Identify which cell holds the provided text, then report its [x, y] central coordinate. 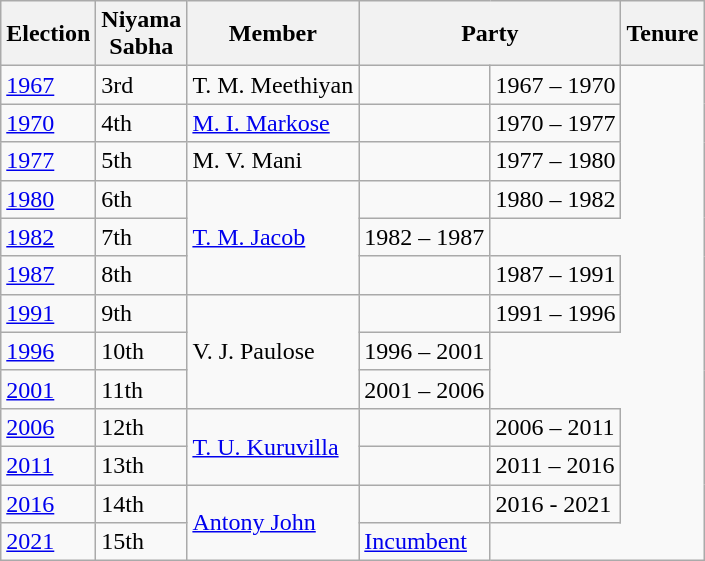
4th [142, 123]
T. M. Jacob [273, 237]
13th [142, 465]
1977 [48, 161]
6th [142, 199]
1980 – 1982 [556, 199]
2006 – 2011 [556, 427]
1982 [48, 237]
NiyamaSabha [142, 34]
1987 – 1991 [556, 275]
1967 [48, 85]
1982 – 1987 [424, 237]
1996 – 2001 [424, 351]
2001 [48, 389]
10th [142, 351]
5th [142, 161]
2011 – 2016 [556, 465]
Antony John [273, 522]
7th [142, 237]
1970 – 1977 [556, 123]
2021 [48, 542]
Party [490, 34]
2016 - 2021 [556, 503]
8th [142, 275]
T. U. Kuruvilla [273, 446]
1977 – 1980 [556, 161]
3rd [142, 85]
1987 [48, 275]
2016 [48, 503]
14th [142, 503]
1970 [48, 123]
V. J. Paulose [273, 351]
1991 [48, 313]
Tenure [662, 34]
M. I. Markose [273, 123]
T. M. Meethiyan [273, 85]
12th [142, 427]
Election [48, 34]
2006 [48, 427]
1996 [48, 351]
9th [142, 313]
M. V. Mani [273, 161]
11th [142, 389]
2001 – 2006 [424, 389]
Incumbent [424, 542]
1980 [48, 199]
15th [142, 542]
1967 – 1970 [556, 85]
1991 – 1996 [556, 313]
Member [273, 34]
2011 [48, 465]
